Extract the (x, y) coordinate from the center of the cell holding the provided text.  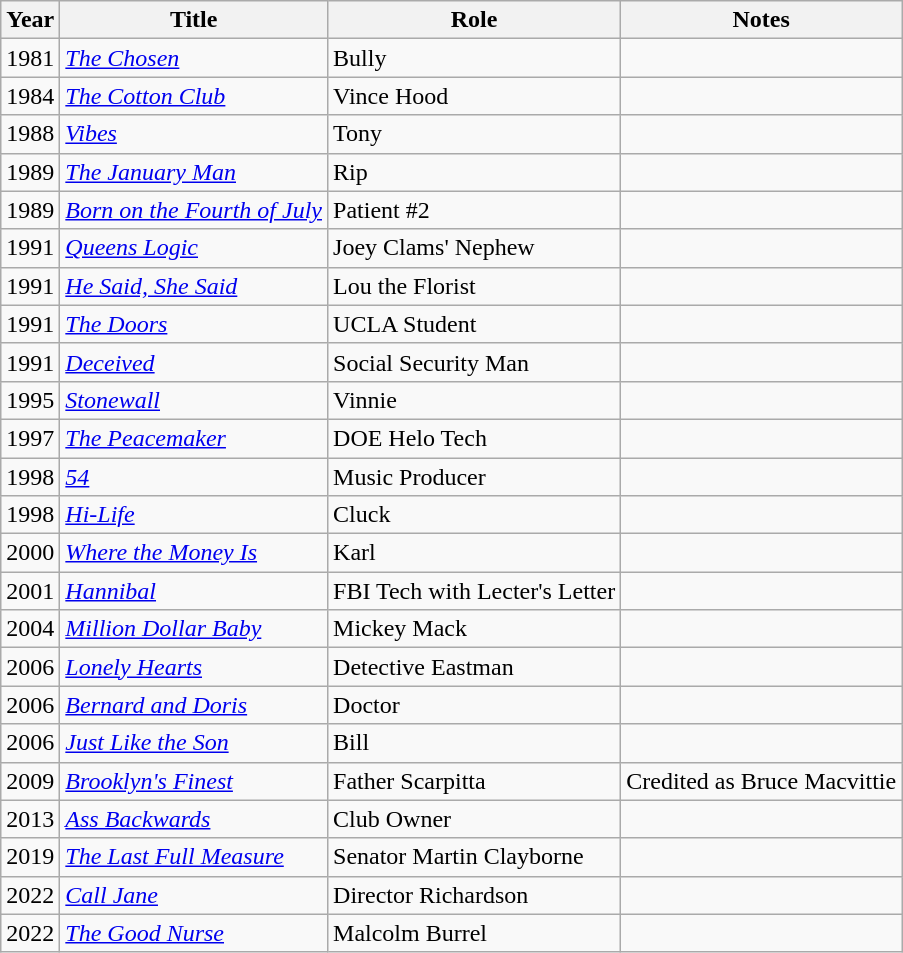
UCLA Student (474, 324)
The Good Nurse (194, 933)
Year (30, 20)
Bernard and Doris (194, 705)
Queens Logic (194, 248)
Rip (474, 172)
Lonely Hearts (194, 667)
2013 (30, 819)
1995 (30, 400)
2009 (30, 781)
2001 (30, 591)
Club Owner (474, 819)
The Last Full Measure (194, 857)
Malcolm Burrel (474, 933)
The Peacemaker (194, 438)
Brooklyn's Finest (194, 781)
1981 (30, 58)
1984 (30, 96)
The Chosen (194, 58)
2004 (30, 629)
Hannibal (194, 591)
2000 (30, 553)
He Said, She Said (194, 286)
Role (474, 20)
Where the Money Is (194, 553)
Senator Martin Clayborne (474, 857)
Bully (474, 58)
Just Like the Son (194, 743)
Born on the Fourth of July (194, 210)
Deceived (194, 362)
The Doors (194, 324)
Vibes (194, 134)
Karl (474, 553)
The January Man (194, 172)
The Cotton Club (194, 96)
Tony (474, 134)
Vince Hood (474, 96)
Social Security Man (474, 362)
DOE Helo Tech (474, 438)
Bill (474, 743)
Lou the Florist (474, 286)
Mickey Mack (474, 629)
Father Scarpitta (474, 781)
Vinnie (474, 400)
Music Producer (474, 477)
Ass Backwards (194, 819)
Doctor (474, 705)
Hi-Life (194, 515)
Call Jane (194, 895)
Title (194, 20)
Stonewall (194, 400)
Credited as Bruce Macvittie (762, 781)
Million Dollar Baby (194, 629)
Patient #2 (474, 210)
1997 (30, 438)
2019 (30, 857)
Notes (762, 20)
1988 (30, 134)
54 (194, 477)
Director Richardson (474, 895)
Cluck (474, 515)
FBI Tech with Lecter's Letter (474, 591)
Joey Clams' Nephew (474, 248)
Detective Eastman (474, 667)
